Return [X, Y] of the center of cell containing provided text 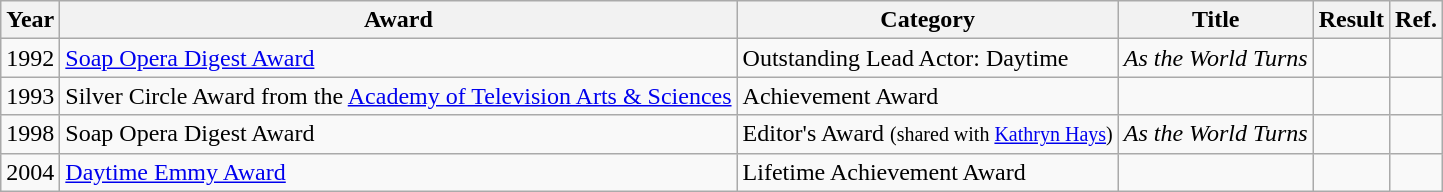
Result [1351, 20]
Title [1216, 20]
Award [398, 20]
Silver Circle Award from the Academy of Television Arts & Sciences [398, 96]
Editor's Award (shared with Kathryn Hays) [928, 134]
Daytime Emmy Award [398, 172]
Year [30, 20]
Achievement Award [928, 96]
1993 [30, 96]
2004 [30, 172]
Outstanding Lead Actor: Daytime [928, 58]
Category [928, 20]
Lifetime Achievement Award [928, 172]
Ref. [1416, 20]
1992 [30, 58]
1998 [30, 134]
